Find where the given text appears and provide that cell's center as (X, Y) coordinate. 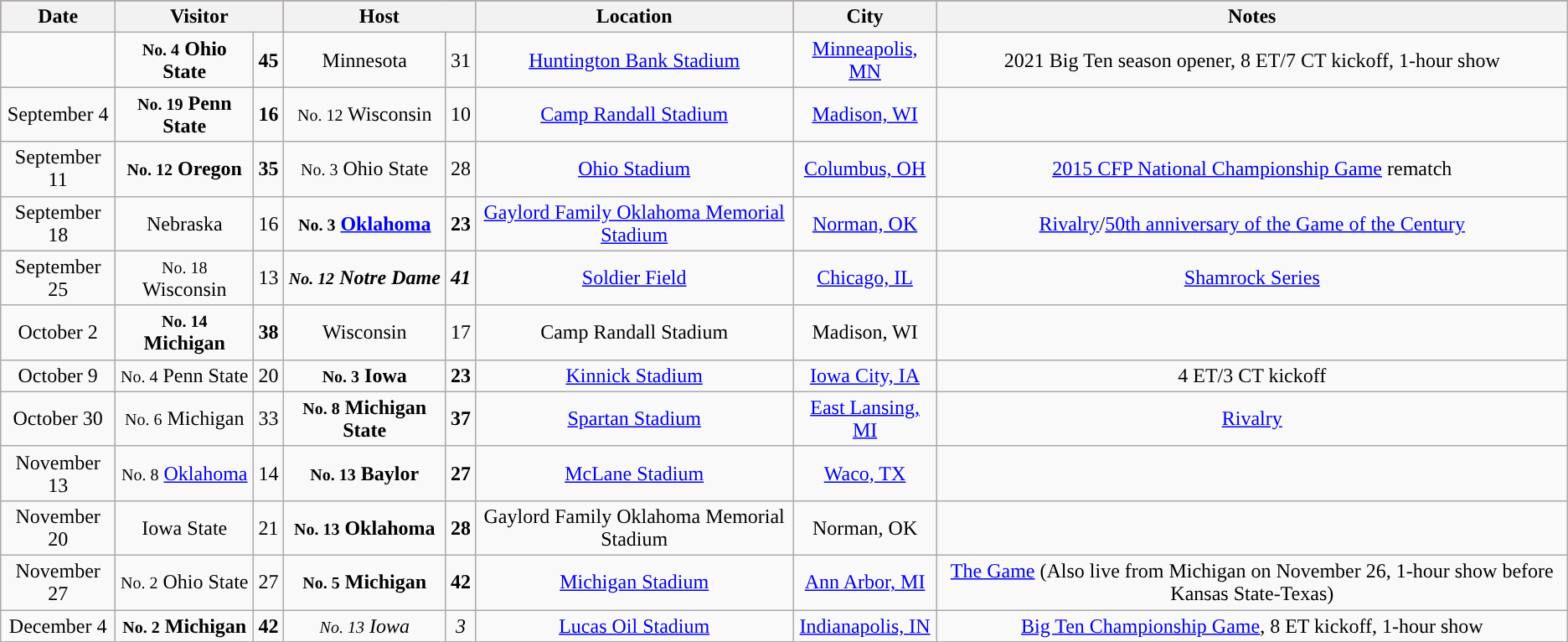
No. 12 Oregon (184, 169)
Date (59, 17)
Big Ten Championship Game, 8 ET kickoff, 1-hour show (1251, 626)
45 (268, 60)
Minneapolis, MN (864, 60)
4 ET/3 CT kickoff (1251, 375)
No. 14 Michigan (184, 332)
Columbus, OH (864, 169)
City (864, 17)
November 13 (59, 473)
Chicago, IL (864, 278)
Indianapolis, IN (864, 626)
17 (461, 332)
September 11 (59, 169)
2015 CFP National Championship Game rematch (1251, 169)
38 (268, 332)
35 (268, 169)
Nebraska (184, 223)
21 (268, 528)
Ohio Stadium (635, 169)
No. 4 Ohio State (184, 60)
No. 2 Ohio State (184, 582)
Ann Arbor, MI (864, 582)
Notes (1251, 17)
Spartan Stadium (635, 419)
No. 6 Michigan (184, 419)
No. 12 Notre Dame (364, 278)
No. 13 Iowa (364, 626)
Visitor (199, 17)
13 (268, 278)
Rivalry/50th anniversary of the Game of the Century (1251, 223)
37 (461, 419)
Michigan Stadium (635, 582)
September 25 (59, 278)
No. 19 Penn State (184, 114)
No. 2 Michigan (184, 626)
No. 3 Oklahoma (364, 223)
No. 13 Baylor (364, 473)
The Game (Also live from Michigan on November 26, 1-hour show before Kansas State-Texas) (1251, 582)
41 (461, 278)
No. 13 Oklahoma (364, 528)
Minnesota (364, 60)
September 18 (59, 223)
31 (461, 60)
20 (268, 375)
No. 8 Oklahoma (184, 473)
Soldier Field (635, 278)
October 9 (59, 375)
Iowa City, IA (864, 375)
Iowa State (184, 528)
East Lansing, MI (864, 419)
No. 12 Wisconsin (364, 114)
No. 3 Ohio State (364, 169)
Rivalry (1251, 419)
Lucas Oil Stadium (635, 626)
McLane Stadium (635, 473)
10 (461, 114)
14 (268, 473)
No. 3 Iowa (364, 375)
No. 8 Michigan State (364, 419)
No. 4 Penn State (184, 375)
November 20 (59, 528)
Host (379, 17)
2021 Big Ten season opener, 8 ET/7 CT kickoff, 1-hour show (1251, 60)
September 4 (59, 114)
No. 18 Wisconsin (184, 278)
Location (635, 17)
October 30 (59, 419)
Wisconsin (364, 332)
Huntington Bank Stadium (635, 60)
Kinnick Stadium (635, 375)
No. 5 Michigan (364, 582)
Waco, TX (864, 473)
3 (461, 626)
Shamrock Series (1251, 278)
33 (268, 419)
October 2 (59, 332)
December 4 (59, 626)
November 27 (59, 582)
